Find where the given text appears and provide that cell's center as [X, Y] coordinate. 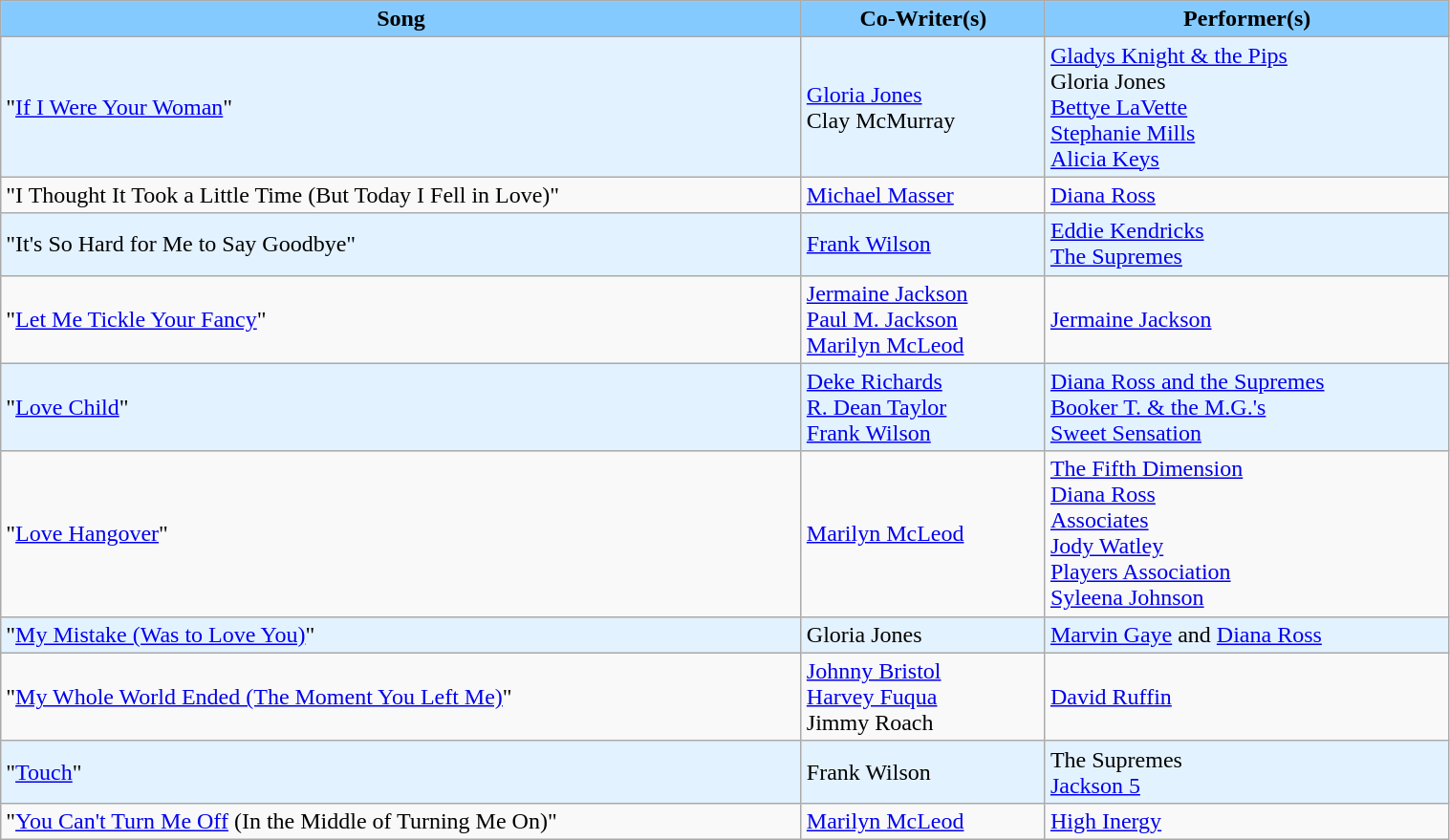
"Let Me Tickle Your Fancy" [401, 319]
Diana Ross [1246, 195]
The SupremesJackson 5 [1246, 772]
Diana Ross and the SupremesBooker T. & the M.G.'sSweet Sensation [1246, 407]
"If I Were Your Woman" [401, 107]
David Ruffin [1246, 697]
"Touch" [401, 772]
Jermaine JacksonPaul M. JacksonMarilyn McLeod [923, 319]
"My Mistake (Was to Love You)" [401, 635]
Eddie KendricksThe Supremes [1246, 245]
Johnny BristolHarvey FuquaJimmy Roach [923, 697]
High Inergy [1246, 821]
Michael Masser [923, 195]
Jermaine Jackson [1246, 319]
Gladys Knight & the PipsGloria JonesBettye LaVetteStephanie MillsAlicia Keys [1246, 107]
"Love Hangover" [401, 533]
Gloria JonesClay McMurray [923, 107]
Marvin Gaye and Diana Ross [1246, 635]
"I Thought It Took a Little Time (But Today I Fell in Love)" [401, 195]
Co-Writer(s) [923, 19]
"Love Child" [401, 407]
"You Can't Turn Me Off (In the Middle of Turning Me On)" [401, 821]
"It's So Hard for Me to Say Goodbye" [401, 245]
Performer(s) [1246, 19]
Song [401, 19]
"My Whole World Ended (The Moment You Left Me)" [401, 697]
The Fifth DimensionDiana RossAssociatesJody WatleyPlayers AssociationSyleena Johnson [1246, 533]
Deke RichardsR. Dean TaylorFrank Wilson [923, 407]
Gloria Jones [923, 635]
